Determine the (X, Y) coordinate at the center of the cell enclosing the given text.  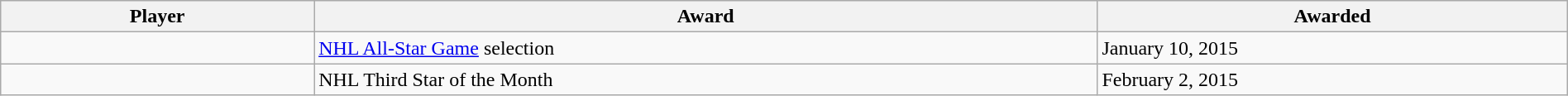
Awarded (1332, 17)
February 2, 2015 (1332, 79)
January 10, 2015 (1332, 48)
NHL All-Star Game selection (706, 48)
NHL Third Star of the Month (706, 79)
Player (157, 17)
Award (706, 17)
